Identify which cell holds the provided text, then report its [X, Y] central coordinate. 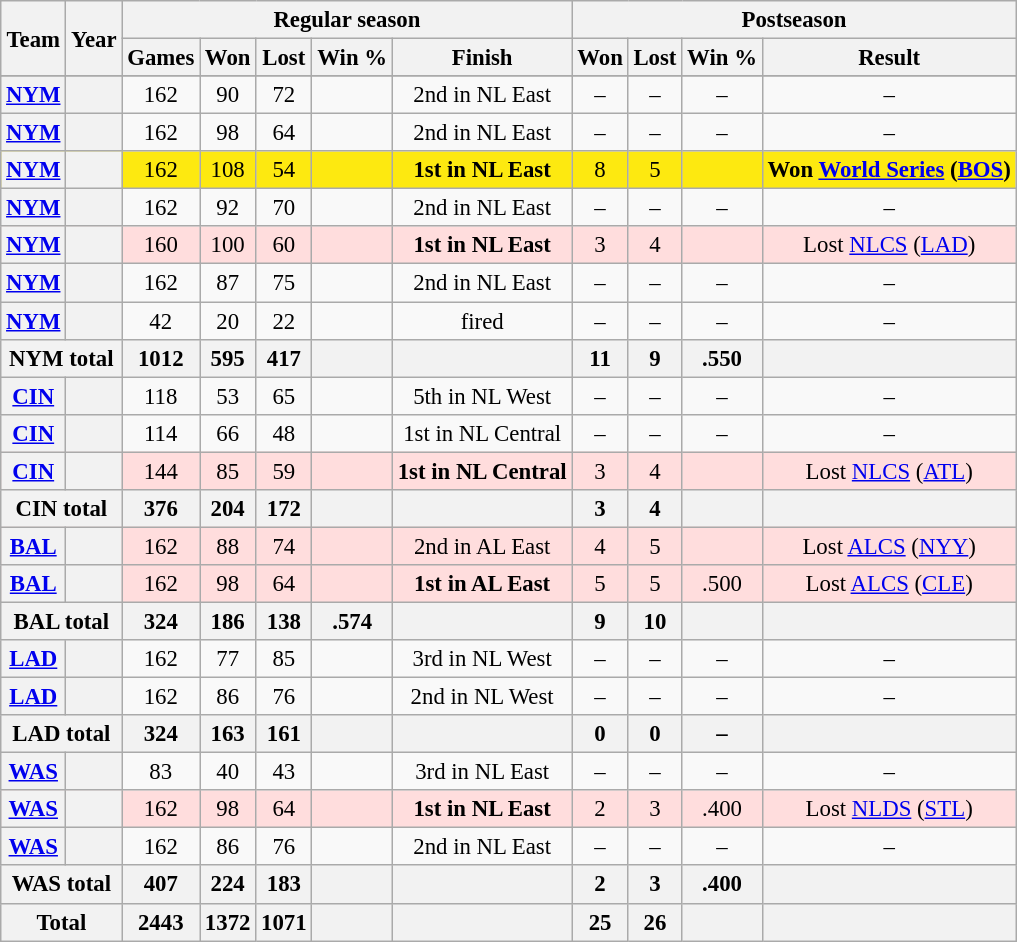
.500 [722, 584]
59 [284, 471]
25 [600, 922]
90 [228, 95]
43 [284, 772]
3rd in NL West [482, 659]
114 [161, 433]
65 [284, 396]
Won World Series (BOS) [889, 170]
fired [482, 321]
.574 [352, 621]
Year [94, 38]
1372 [228, 922]
LAD total [62, 734]
160 [161, 245]
10 [655, 621]
88 [228, 546]
75 [284, 283]
595 [228, 358]
Team [34, 38]
BAL total [62, 621]
118 [161, 396]
1071 [284, 922]
20 [228, 321]
Lost ALCS (NYY) [889, 546]
Games [161, 58]
92 [228, 208]
1012 [161, 358]
Lost ALCS (CLE) [889, 584]
70 [284, 208]
376 [161, 509]
224 [228, 885]
Lost NLCS (LAD) [889, 245]
66 [228, 433]
1st in AL East [482, 584]
2nd in AL East [482, 546]
183 [284, 885]
87 [228, 283]
Postseason [794, 20]
22 [284, 321]
40 [228, 772]
417 [284, 358]
Regular season [347, 20]
72 [284, 95]
204 [228, 509]
5th in NL West [482, 396]
83 [161, 772]
186 [228, 621]
.550 [722, 358]
Total [62, 922]
54 [284, 170]
100 [228, 245]
Lost NLDS (STL) [889, 809]
108 [228, 170]
48 [284, 433]
2443 [161, 922]
26 [655, 922]
Finish [482, 58]
WAS total [62, 885]
3rd in NL East [482, 772]
Lost NLCS (ATL) [889, 471]
Result [889, 58]
60 [284, 245]
77 [228, 659]
144 [161, 471]
CIN total [62, 509]
138 [284, 621]
161 [284, 734]
407 [161, 885]
53 [228, 396]
172 [284, 509]
NYM total [62, 358]
2nd in NL West [482, 697]
163 [228, 734]
8 [600, 170]
74 [284, 546]
11 [600, 358]
42 [161, 321]
